Provide the (x, y) coordinate of the cell's center where the given text is located.  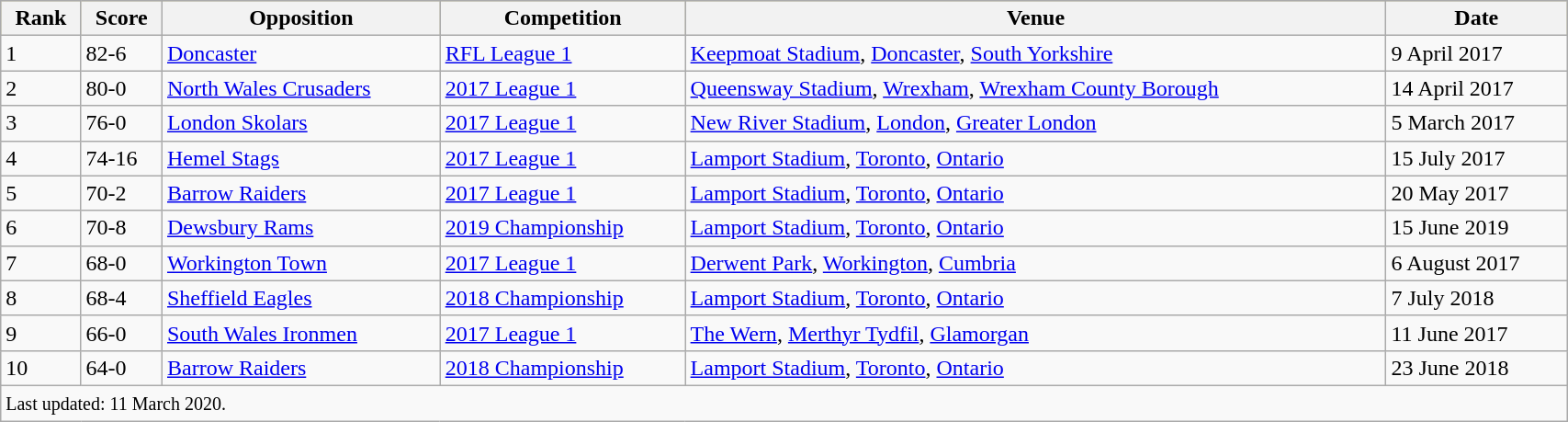
15 July 2017 (1477, 158)
Sheffield Eagles (301, 298)
Dewsbury Rams (301, 228)
66-0 (121, 333)
76-0 (121, 123)
London Skolars (301, 123)
2 (40, 88)
1 (40, 53)
RFL League 1 (562, 53)
23 June 2018 (1477, 368)
82-6 (121, 53)
6 (40, 228)
Keepmoat Stadium, Doncaster, South Yorkshire (1036, 53)
Score (121, 18)
Hemel Stags (301, 158)
Date (1477, 18)
70-2 (121, 193)
5 March 2017 (1477, 123)
9 April 2017 (1477, 53)
The Wern, Merthyr Tydfil, Glamorgan (1036, 333)
New River Stadium, London, Greater London (1036, 123)
Queensway Stadium, Wrexham, Wrexham County Borough (1036, 88)
11 June 2017 (1477, 333)
4 (40, 158)
3 (40, 123)
9 (40, 333)
64-0 (121, 368)
10 (40, 368)
5 (40, 193)
Workington Town (301, 263)
2019 Championship (562, 228)
Last updated: 11 March 2020. (784, 403)
Rank (40, 18)
20 May 2017 (1477, 193)
68-0 (121, 263)
Doncaster (301, 53)
7 July 2018 (1477, 298)
8 (40, 298)
Competition (562, 18)
North Wales Crusaders (301, 88)
Opposition (301, 18)
15 June 2019 (1477, 228)
Derwent Park, Workington, Cumbria (1036, 263)
7 (40, 263)
6 August 2017 (1477, 263)
70-8 (121, 228)
South Wales Ironmen (301, 333)
80-0 (121, 88)
68-4 (121, 298)
Venue (1036, 18)
74-16 (121, 158)
14 April 2017 (1477, 88)
